Capture the cell that displays the provided text and extract its [x, y] central coordinate. 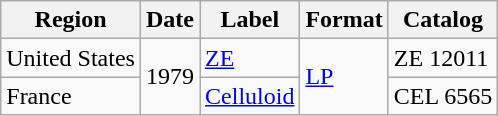
Label [250, 20]
ZE 12011 [443, 58]
Date [170, 20]
ZE [250, 58]
Catalog [443, 20]
CEL 6565 [443, 96]
Celluloid [250, 96]
United States [71, 58]
LP [344, 77]
1979 [170, 77]
Format [344, 20]
Region [71, 20]
France [71, 96]
